Capture the cell that displays the provided text and extract its (x, y) central coordinate. 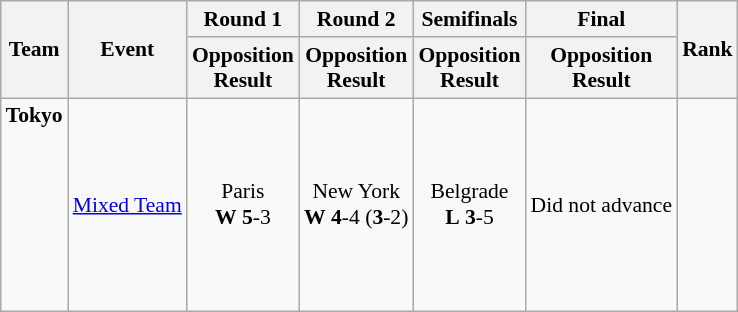
Mixed Team (128, 205)
Did not advance (602, 205)
Team (34, 50)
Event (128, 50)
Paris W 5-3 (243, 205)
Semifinals (469, 19)
Belgrade L 3-5 (469, 205)
Tokyo (34, 205)
Final (602, 19)
Round 2 (356, 19)
New York W 4-4 (3-2) (356, 205)
Round 1 (243, 19)
Rank (708, 50)
